For the text-containing cell, return its midpoint in [X, Y] coordinate format. 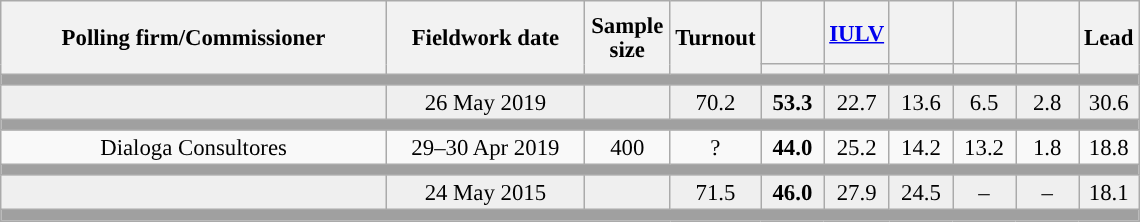
2.8 [1048, 102]
13.6 [920, 102]
Fieldwork date [485, 38]
71.5 [716, 194]
1.8 [1048, 148]
Dialoga Consultores [194, 148]
Sample size [627, 38]
22.7 [856, 102]
53.3 [792, 102]
13.2 [984, 148]
30.6 [1109, 102]
IULV [856, 32]
27.9 [856, 194]
44.0 [792, 148]
? [716, 148]
70.2 [716, 102]
400 [627, 148]
Turnout [716, 38]
25.2 [856, 148]
14.2 [920, 148]
24.5 [920, 194]
6.5 [984, 102]
26 May 2019 [485, 102]
18.1 [1109, 194]
29–30 Apr 2019 [485, 148]
Polling firm/Commissioner [194, 38]
Lead [1109, 38]
18.8 [1109, 148]
46.0 [792, 194]
24 May 2015 [485, 194]
